For the text-containing cell, return its midpoint in (x, y) coordinate format. 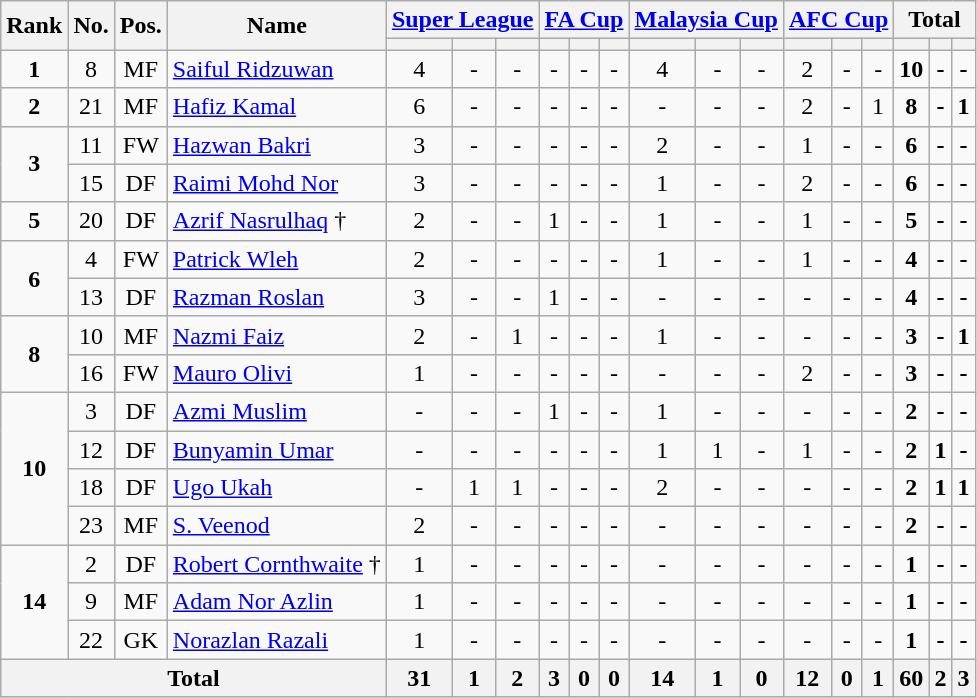
Name (276, 26)
No. (91, 26)
23 (91, 526)
GK (140, 640)
Razman Roslan (276, 297)
Azmi Muslim (276, 411)
Pos. (140, 26)
Robert Cornthwaite † (276, 564)
21 (91, 107)
Bunyamin Umar (276, 449)
Malaysia Cup (706, 20)
60 (912, 678)
13 (91, 297)
S. Veenod (276, 526)
Hafiz Kamal (276, 107)
16 (91, 373)
FA Cup (584, 20)
AFC Cup (838, 20)
Mauro Olivi (276, 373)
22 (91, 640)
18 (91, 488)
31 (419, 678)
20 (91, 221)
11 (91, 145)
Super League (462, 20)
Patrick Wleh (276, 259)
15 (91, 183)
Azrif Nasrulhaq † (276, 221)
Adam Nor Azlin (276, 602)
Norazlan Razali (276, 640)
Ugo Ukah (276, 488)
Hazwan Bakri (276, 145)
Nazmi Faiz (276, 335)
Saiful Ridzuwan (276, 69)
9 (91, 602)
Raimi Mohd Nor (276, 183)
Rank (34, 26)
